For the text-containing cell, return its midpoint in (x, y) coordinate format. 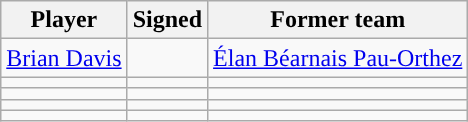
Brian Davis (64, 58)
Signed (167, 20)
Player (64, 20)
Élan Béarnais Pau-Orthez (338, 58)
Former team (338, 20)
